Search for the cell housing the specified text and yield its [X, Y] center coordinate. 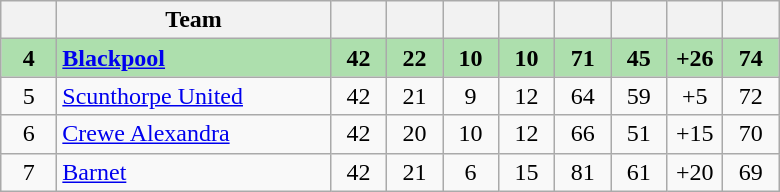
45 [639, 58]
20 [414, 134]
Blackpool [194, 58]
7 [29, 172]
Barnet [194, 172]
4 [29, 58]
66 [583, 134]
Scunthorpe United [194, 96]
15 [527, 172]
61 [639, 172]
+26 [695, 58]
70 [751, 134]
72 [751, 96]
64 [583, 96]
74 [751, 58]
5 [29, 96]
69 [751, 172]
+20 [695, 172]
51 [639, 134]
22 [414, 58]
+15 [695, 134]
Crewe Alexandra [194, 134]
71 [583, 58]
Team [194, 20]
9 [470, 96]
59 [639, 96]
81 [583, 172]
+5 [695, 96]
